Return the [X, Y] coordinate for the center point of the cell that contains the specified text.  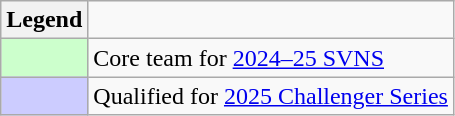
Qualified for 2025 Challenger Series [271, 96]
Legend [44, 20]
Core team for 2024–25 SVNS [271, 58]
